Output the (X, Y) coordinate of the center of the cell containing the given text.  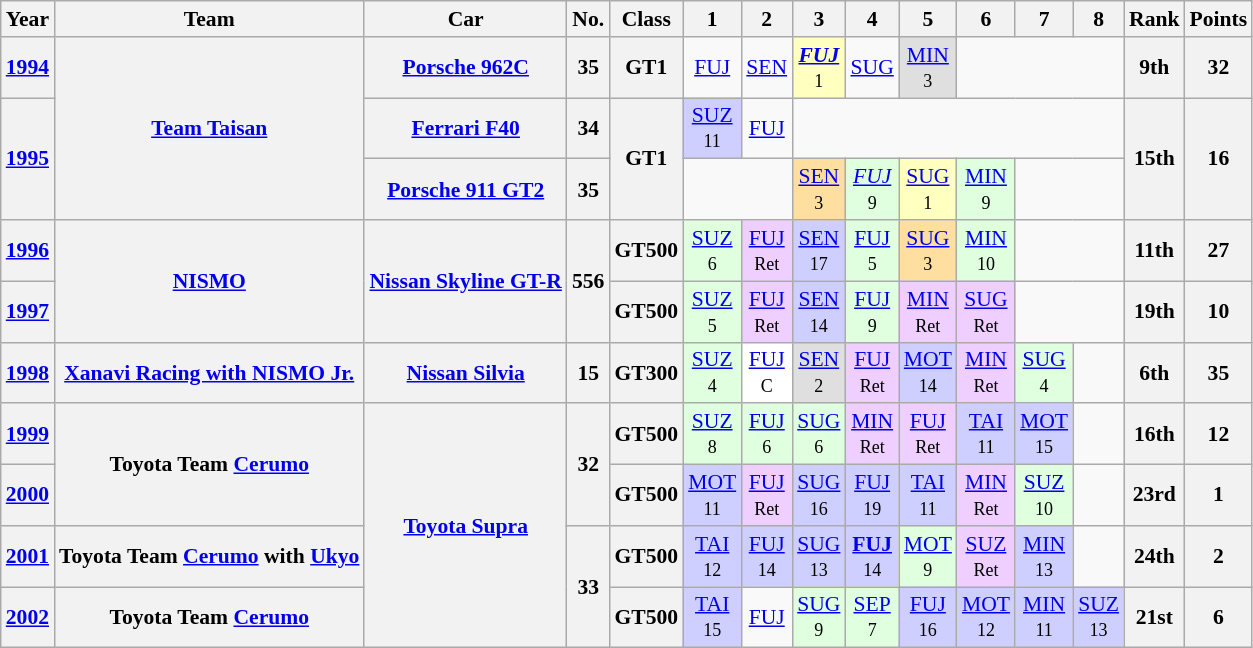
SUZ8 (712, 434)
SUZ4 (712, 372)
34 (588, 128)
Year (28, 19)
Nissan Skyline GT-R (465, 281)
1999 (28, 434)
1996 (28, 250)
TAI12 (712, 556)
SUZ6 (712, 250)
Ferrari F40 (465, 128)
Class (646, 19)
SUG1 (928, 190)
Toyota Supra (465, 526)
SUGRet (986, 312)
TAI15 (712, 618)
15 (588, 372)
Nissan Silvia (465, 372)
SEN14 (818, 312)
27 (1219, 250)
33 (588, 587)
FUJ1 (818, 68)
SUZRet (986, 556)
Porsche 962C (465, 68)
Team Taisan (209, 128)
Porsche 911 GT2 (465, 190)
Rank (1154, 19)
SUG13 (818, 556)
8 (1098, 19)
MOT12 (986, 618)
SUG4 (1044, 372)
MIN10 (986, 250)
3 (818, 19)
Points (1219, 19)
12 (1219, 434)
1994 (28, 68)
Xanavi Racing with NISMO Jr. (209, 372)
FUJC (766, 372)
SUG6 (818, 434)
MIN11 (1044, 618)
Team (209, 19)
SEN17 (818, 250)
SUZ11 (712, 128)
MOT9 (928, 556)
FUJ19 (872, 496)
MIN3 (928, 68)
4 (872, 19)
Toyota Team Cerumo with Ukyo (209, 556)
SEP7 (872, 618)
16th (1154, 434)
SEN (766, 68)
No. (588, 19)
2000 (28, 496)
1995 (28, 159)
16 (1219, 159)
7 (1044, 19)
SUZ13 (1098, 618)
21st (1154, 618)
SEN3 (818, 190)
SUG3 (928, 250)
23rd (1154, 496)
MOT15 (1044, 434)
6th (1154, 372)
SUG (872, 68)
FUJ16 (928, 618)
SUG9 (818, 618)
10 (1219, 312)
MOT14 (928, 372)
NISMO (209, 281)
SUZ5 (712, 312)
GT300 (646, 372)
5 (928, 19)
9th (1154, 68)
SUG16 (818, 496)
FUJ6 (766, 434)
11th (1154, 250)
19th (1154, 312)
SUZ10 (1044, 496)
FUJ5 (872, 250)
1998 (28, 372)
15th (1154, 159)
Car (465, 19)
2001 (28, 556)
24th (1154, 556)
MOT11 (712, 496)
MIN9 (986, 190)
MIN13 (1044, 556)
SEN2 (818, 372)
2002 (28, 618)
1997 (28, 312)
556 (588, 281)
